Determine the (x, y) coordinate at the center of the cell enclosing the given text.  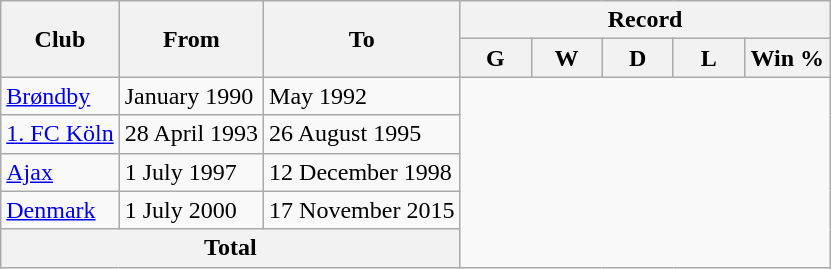
May 1992 (362, 96)
Denmark (60, 210)
12 December 1998 (362, 172)
1 July 2000 (191, 210)
Club (60, 39)
17 November 2015 (362, 210)
Record (645, 20)
Brøndby (60, 96)
1 July 1997 (191, 172)
Ajax (60, 172)
28 April 1993 (191, 134)
Win % (787, 58)
G (496, 58)
D (638, 58)
1. FC Köln (60, 134)
L (708, 58)
January 1990 (191, 96)
W (566, 58)
From (191, 39)
Total (230, 248)
To (362, 39)
26 August 1995 (362, 134)
